Identify which cell holds the provided text, then report its [x, y] central coordinate. 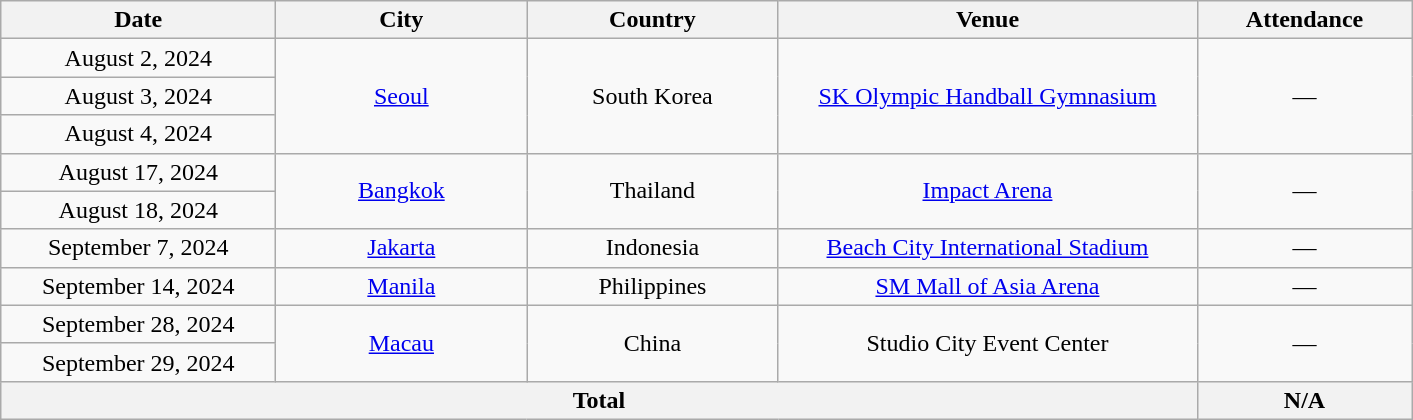
August 3, 2024 [138, 96]
August 2, 2024 [138, 58]
Manila [402, 286]
August 4, 2024 [138, 134]
September 28, 2024 [138, 324]
Attendance [1304, 20]
Bangkok [402, 191]
Impact Arena [988, 191]
China [652, 343]
Seoul [402, 96]
August 18, 2024 [138, 210]
September 7, 2024 [138, 248]
City [402, 20]
Total [599, 400]
SM Mall of Asia Arena [988, 286]
Country [652, 20]
September 29, 2024 [138, 362]
N/A [1304, 400]
Beach City International Stadium [988, 248]
Indonesia [652, 248]
Venue [988, 20]
Philippines [652, 286]
Date [138, 20]
Macau [402, 343]
South Korea [652, 96]
Thailand [652, 191]
August 17, 2024 [138, 172]
SK Olympic Handball Gymnasium [988, 96]
Jakarta [402, 248]
Studio City Event Center [988, 343]
September 14, 2024 [138, 286]
